Detect which cell encompasses the target text, then output its [x, y] center coordinate. 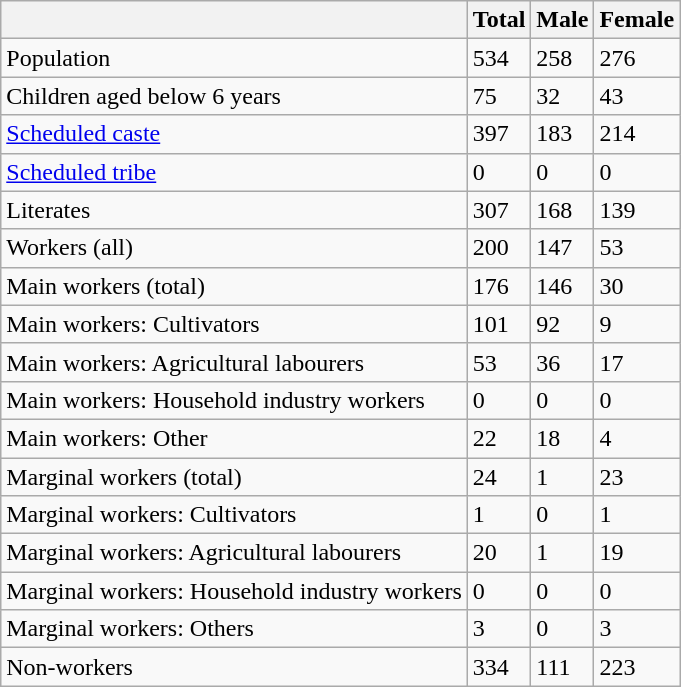
168 [562, 210]
4 [637, 438]
Scheduled caste [234, 134]
Marginal workers: Cultivators [234, 515]
Non-workers [234, 667]
Total [499, 20]
17 [637, 362]
36 [562, 362]
Marginal workers: Agricultural labourers [234, 553]
Population [234, 58]
Marginal workers (total) [234, 477]
Scheduled tribe [234, 172]
9 [637, 324]
Main workers (total) [234, 286]
Workers (all) [234, 248]
22 [499, 438]
307 [499, 210]
43 [637, 96]
Main workers: Other [234, 438]
183 [562, 134]
Marginal workers: Household industry workers [234, 591]
Main workers: Household industry workers [234, 400]
23 [637, 477]
Main workers: Agricultural labourers [234, 362]
Marginal workers: Others [234, 629]
Children aged below 6 years [234, 96]
92 [562, 324]
111 [562, 667]
147 [562, 248]
18 [562, 438]
32 [562, 96]
397 [499, 134]
258 [562, 58]
Male [562, 20]
30 [637, 286]
Main workers: Cultivators [234, 324]
200 [499, 248]
Literates [234, 210]
20 [499, 553]
139 [637, 210]
334 [499, 667]
534 [499, 58]
223 [637, 667]
214 [637, 134]
101 [499, 324]
Female [637, 20]
276 [637, 58]
146 [562, 286]
176 [499, 286]
19 [637, 553]
75 [499, 96]
24 [499, 477]
